Return [x, y] of the center of cell containing provided text 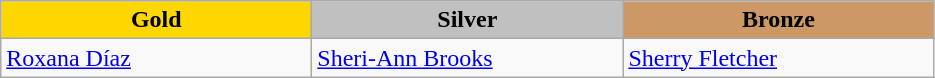
Sheri-Ann Brooks [468, 58]
Roxana Díaz [156, 58]
Bronze [778, 20]
Silver [468, 20]
Gold [156, 20]
Sherry Fletcher [778, 58]
